Return (X, Y) of the center of cell containing provided text 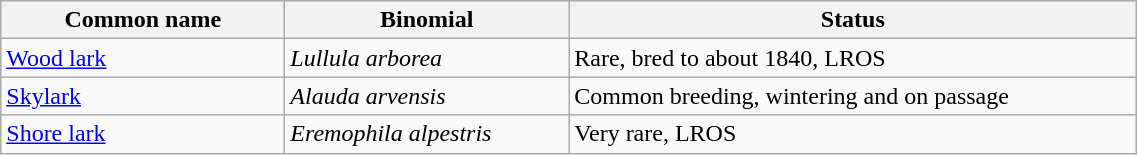
Very rare, LROS (853, 134)
Common breeding, wintering and on passage (853, 96)
Status (853, 20)
Shore lark (143, 134)
Rare, bred to about 1840, LROS (853, 58)
Common name (143, 20)
Eremophila alpestris (427, 134)
Binomial (427, 20)
Wood lark (143, 58)
Alauda arvensis (427, 96)
Skylark (143, 96)
Lullula arborea (427, 58)
